Capture the cell that displays the provided text and extract its (x, y) central coordinate. 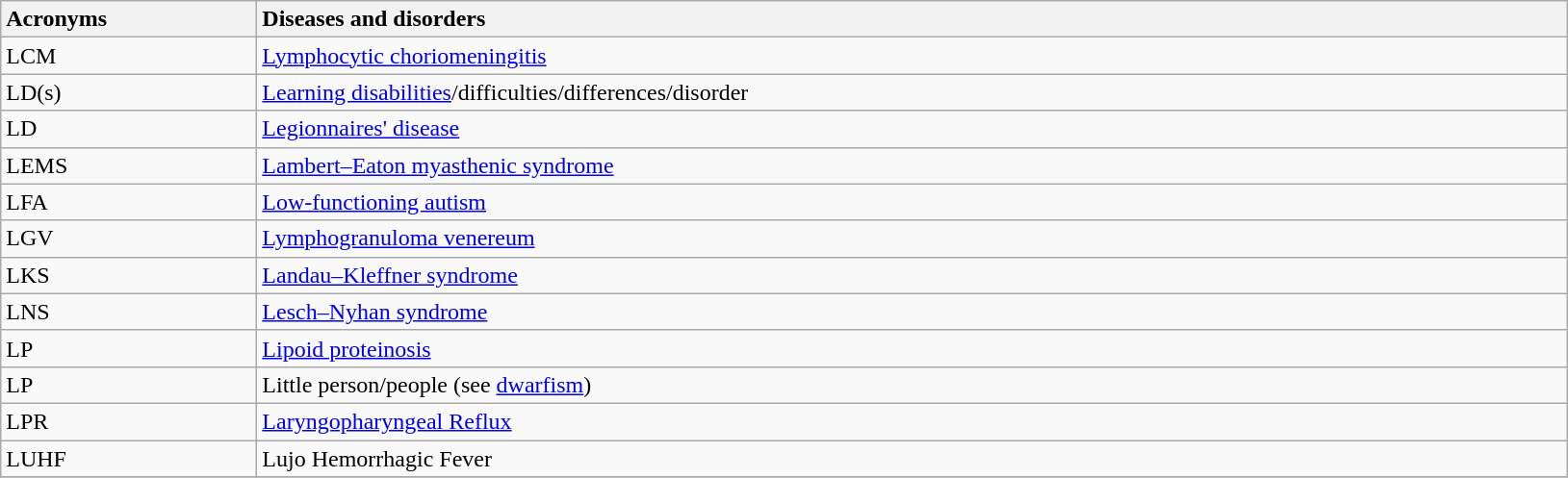
Low-functioning autism (913, 202)
Lambert–Eaton myasthenic syndrome (913, 165)
LD (129, 129)
Lipoid proteinosis (913, 348)
LNS (129, 312)
LGV (129, 239)
LKS (129, 275)
LUHF (129, 459)
Lesch–Nyhan syndrome (913, 312)
LEMS (129, 165)
Diseases and disorders (913, 19)
Landau–Kleffner syndrome (913, 275)
Lymphocytic choriomeningitis (913, 56)
Learning disabilities/difficulties/differences/disorder (913, 92)
Lymphogranuloma venereum (913, 239)
LFA (129, 202)
Acronyms (129, 19)
Lujo Hemorrhagic Fever (913, 459)
LCM (129, 56)
LD(s) (129, 92)
Little person/people (see dwarfism) (913, 385)
LPR (129, 421)
Legionnaires' disease (913, 129)
Laryngopharyngeal Reflux (913, 421)
